Locate the cell with the specified text and output its (X, Y) center coordinate. 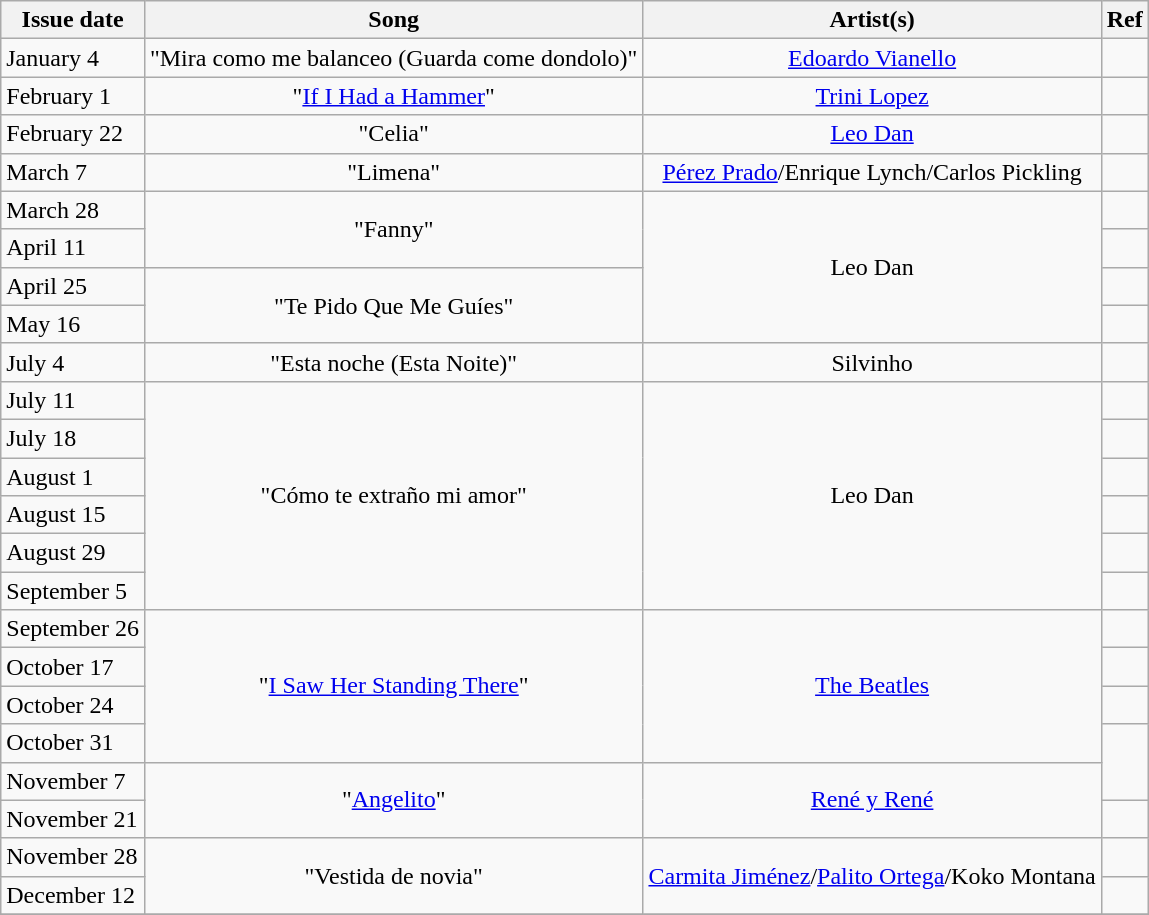
"Limena" (393, 172)
February 22 (73, 134)
Pérez Prado/Enrique Lynch/Carlos Pickling (872, 172)
Carmita Jiménez/Palito Ortega/Koko Montana (872, 876)
"Mira como me balanceo (Guarda come dondolo)" (393, 58)
August 15 (73, 515)
October 17 (73, 667)
Ref (1124, 20)
April 25 (73, 286)
"I Saw Her Standing There" (393, 686)
November 28 (73, 857)
"Angelito" (393, 800)
René y René (872, 800)
July 4 (73, 362)
January 4 (73, 58)
September 26 (73, 629)
Silvinho (872, 362)
"Esta noche (Esta Noite)" (393, 362)
"Fanny" (393, 229)
August 1 (73, 477)
"If I Had a Hammer" (393, 96)
February 1 (73, 96)
October 24 (73, 705)
September 5 (73, 591)
May 16 (73, 324)
The Beatles (872, 686)
March 28 (73, 210)
"Celia" (393, 134)
October 31 (73, 743)
Artist(s) (872, 20)
"Vestida de novia" (393, 876)
August 29 (73, 553)
April 11 (73, 248)
"Cómo te extraño mi amor" (393, 495)
"Te Pido Que Me Guíes" (393, 305)
Issue date (73, 20)
July 18 (73, 438)
Trini Lopez (872, 96)
November 7 (73, 781)
July 11 (73, 400)
Edoardo Vianello (872, 58)
December 12 (73, 895)
November 21 (73, 819)
March 7 (73, 172)
Song (393, 20)
